Capture the cell that displays the provided text and extract its (X, Y) central coordinate. 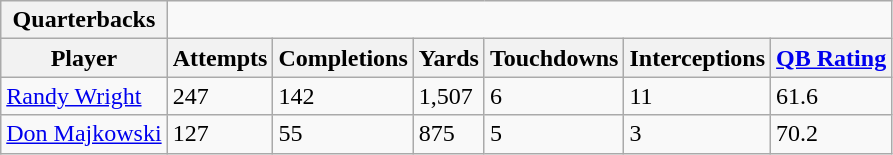
61.6 (832, 96)
142 (343, 96)
Touchdowns (554, 58)
Quarterbacks (84, 20)
5 (554, 134)
Completions (343, 58)
1,507 (448, 96)
6 (554, 96)
QB Rating (832, 58)
3 (698, 134)
247 (220, 96)
55 (343, 134)
Attempts (220, 58)
127 (220, 134)
Player (84, 58)
11 (698, 96)
Interceptions (698, 58)
Randy Wright (84, 96)
Don Majkowski (84, 134)
Yards (448, 58)
70.2 (832, 134)
875 (448, 134)
